Search for the cell housing the specified text and yield its [x, y] center coordinate. 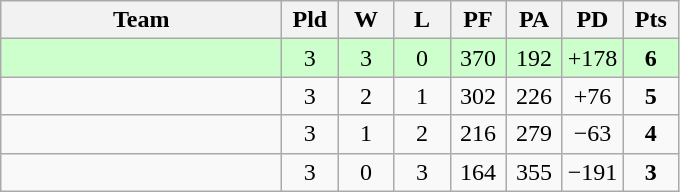
279 [534, 134]
6 [651, 58]
370 [478, 58]
PA [534, 20]
192 [534, 58]
−191 [592, 172]
4 [651, 134]
Team [142, 20]
5 [651, 96]
+178 [592, 58]
164 [478, 172]
W [366, 20]
226 [534, 96]
355 [534, 172]
216 [478, 134]
L [422, 20]
Pld [310, 20]
Pts [651, 20]
PD [592, 20]
−63 [592, 134]
+76 [592, 96]
302 [478, 96]
PF [478, 20]
